Locate the cell with the specified text and output its [X, Y] center coordinate. 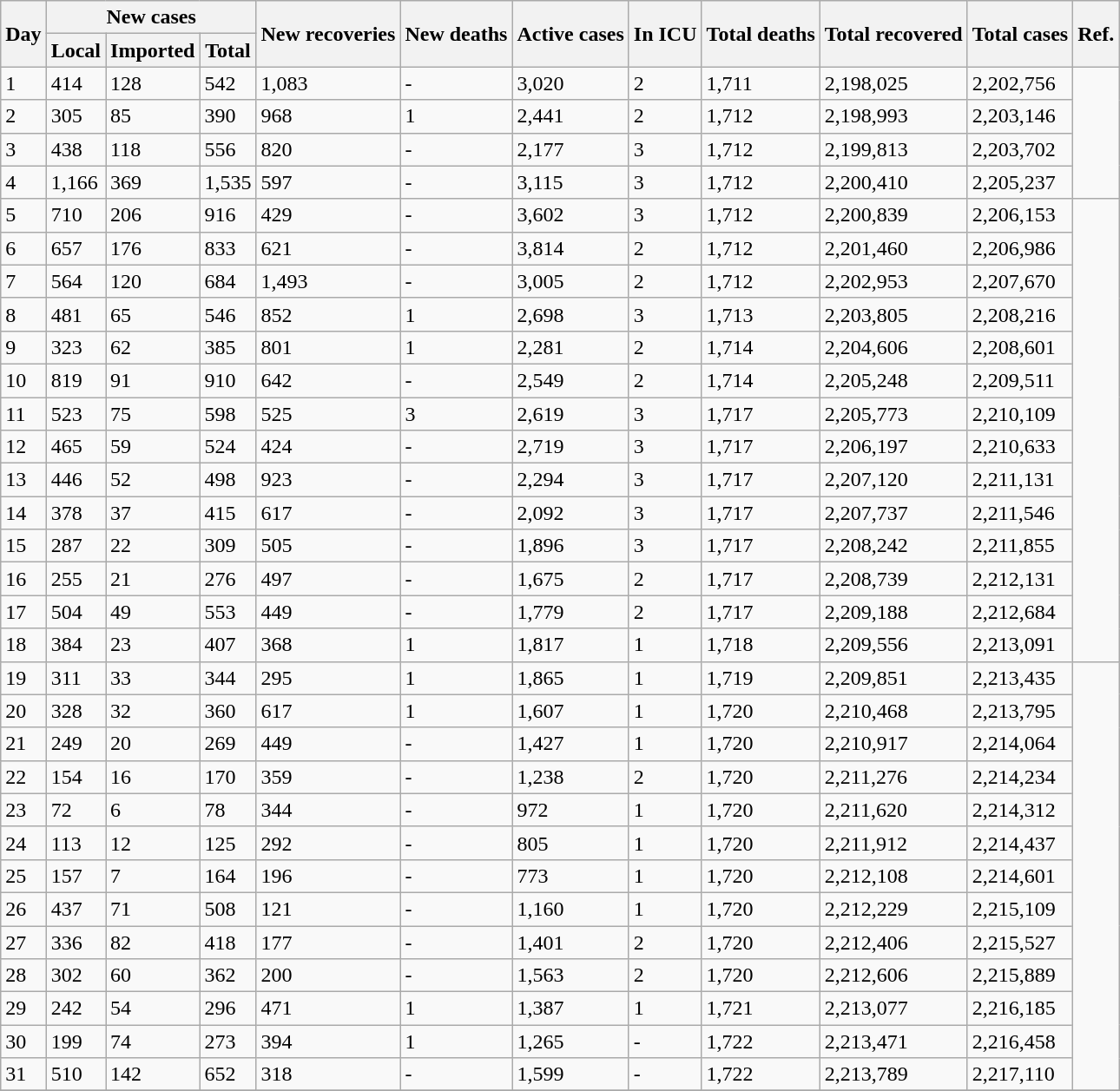
125 [227, 843]
19 [23, 678]
5 [23, 215]
1,599 [570, 1075]
336 [76, 942]
369 [153, 182]
504 [76, 612]
390 [227, 116]
113 [76, 843]
2,549 [570, 380]
378 [76, 513]
59 [153, 447]
1,718 [761, 645]
30 [23, 1042]
2,217,110 [1020, 1075]
33 [153, 678]
2,200,839 [893, 215]
2,209,851 [893, 678]
2,208,242 [893, 546]
407 [227, 645]
296 [227, 1009]
18 [23, 645]
652 [227, 1075]
368 [328, 645]
74 [153, 1042]
249 [76, 744]
2,203,702 [1020, 149]
29 [23, 1009]
2,216,185 [1020, 1009]
2,215,109 [1020, 909]
923 [328, 480]
28 [23, 976]
54 [153, 1009]
415 [227, 513]
72 [76, 810]
471 [328, 1009]
9 [23, 347]
2,210,468 [893, 711]
773 [570, 876]
2,211,546 [1020, 513]
2,211,912 [893, 843]
2,214,312 [1020, 810]
820 [328, 149]
2,198,993 [893, 116]
819 [76, 380]
2,203,805 [893, 314]
910 [227, 380]
2,205,773 [893, 414]
2,214,437 [1020, 843]
32 [153, 711]
2,200,410 [893, 182]
24 [23, 843]
2,092 [570, 513]
2,210,633 [1020, 447]
1,607 [570, 711]
2,211,620 [893, 810]
Local [76, 50]
157 [76, 876]
91 [153, 380]
2,441 [570, 116]
418 [227, 942]
2,208,216 [1020, 314]
2,619 [570, 414]
2,212,606 [893, 976]
1,083 [328, 83]
2,215,889 [1020, 976]
Total deaths [761, 34]
242 [76, 1009]
972 [570, 810]
17 [23, 612]
121 [328, 909]
52 [153, 480]
2,206,197 [893, 447]
2,216,458 [1020, 1042]
3,115 [570, 182]
328 [76, 711]
424 [328, 447]
75 [153, 414]
85 [153, 116]
510 [76, 1075]
1,713 [761, 314]
287 [76, 546]
128 [153, 83]
305 [76, 116]
176 [153, 248]
120 [153, 281]
546 [227, 314]
2,698 [570, 314]
2,719 [570, 447]
Total cases [1020, 34]
2,207,120 [893, 480]
1,896 [570, 546]
805 [570, 843]
597 [328, 182]
1,817 [570, 645]
New cases [151, 17]
4 [23, 182]
2,207,670 [1020, 281]
1,427 [570, 744]
801 [328, 347]
255 [76, 579]
3,005 [570, 281]
164 [227, 876]
1,721 [761, 1009]
2,205,237 [1020, 182]
11 [23, 414]
384 [76, 645]
621 [328, 248]
414 [76, 83]
154 [76, 777]
Total recovered [893, 34]
523 [76, 414]
269 [227, 744]
199 [76, 1042]
2,212,131 [1020, 579]
2,205,248 [893, 380]
Ref. [1096, 34]
71 [153, 909]
2,204,606 [893, 347]
1,238 [570, 777]
2,177 [570, 149]
2,206,153 [1020, 215]
524 [227, 447]
302 [76, 976]
311 [76, 678]
65 [153, 314]
292 [328, 843]
642 [328, 380]
170 [227, 777]
2,206,986 [1020, 248]
1,563 [570, 976]
968 [328, 116]
2,203,146 [1020, 116]
2,294 [570, 480]
26 [23, 909]
60 [153, 976]
1,265 [570, 1042]
In ICU [665, 34]
833 [227, 248]
1,160 [570, 909]
2,212,684 [1020, 612]
438 [76, 149]
3,602 [570, 215]
309 [227, 546]
542 [227, 83]
508 [227, 909]
14 [23, 513]
25 [23, 876]
142 [153, 1075]
15 [23, 546]
564 [76, 281]
446 [76, 480]
465 [76, 447]
2,215,527 [1020, 942]
2,213,435 [1020, 678]
2,209,188 [893, 612]
360 [227, 711]
852 [328, 314]
556 [227, 149]
2,212,406 [893, 942]
8 [23, 314]
2,210,109 [1020, 414]
Imported [153, 50]
2,211,276 [893, 777]
481 [76, 314]
505 [328, 546]
Day [23, 34]
276 [227, 579]
1,865 [570, 678]
New deaths [457, 34]
49 [153, 612]
2,213,091 [1020, 645]
657 [76, 248]
2,211,131 [1020, 480]
1,535 [227, 182]
13 [23, 480]
200 [328, 976]
78 [227, 810]
916 [227, 215]
2,207,737 [893, 513]
498 [227, 480]
62 [153, 347]
437 [76, 909]
3,020 [570, 83]
1,401 [570, 942]
2,212,229 [893, 909]
598 [227, 414]
1,387 [570, 1009]
2,213,795 [1020, 711]
82 [153, 942]
2,213,789 [893, 1075]
27 [23, 942]
Total [227, 50]
2,213,077 [893, 1009]
1,779 [570, 612]
2,211,855 [1020, 546]
2,214,601 [1020, 876]
525 [328, 414]
2,202,756 [1020, 83]
553 [227, 612]
37 [153, 513]
1,719 [761, 678]
118 [153, 149]
2,201,460 [893, 248]
359 [328, 777]
497 [328, 579]
2,208,601 [1020, 347]
2,214,234 [1020, 777]
New recoveries [328, 34]
1,166 [76, 182]
1,493 [328, 281]
1,711 [761, 83]
1,675 [570, 579]
196 [328, 876]
2,213,471 [893, 1042]
Active cases [570, 34]
318 [328, 1075]
177 [328, 942]
2,198,025 [893, 83]
385 [227, 347]
2,209,511 [1020, 380]
2,208,739 [893, 579]
31 [23, 1075]
2,210,917 [893, 744]
10 [23, 380]
2,199,813 [893, 149]
2,281 [570, 347]
2,212,108 [893, 876]
2,202,953 [893, 281]
429 [328, 215]
2,209,556 [893, 645]
394 [328, 1042]
295 [328, 678]
362 [227, 976]
206 [153, 215]
3,814 [570, 248]
684 [227, 281]
2,214,064 [1020, 744]
273 [227, 1042]
323 [76, 347]
710 [76, 215]
